Scan for the cell matching the given text and deliver its (X, Y) coordinate at center. 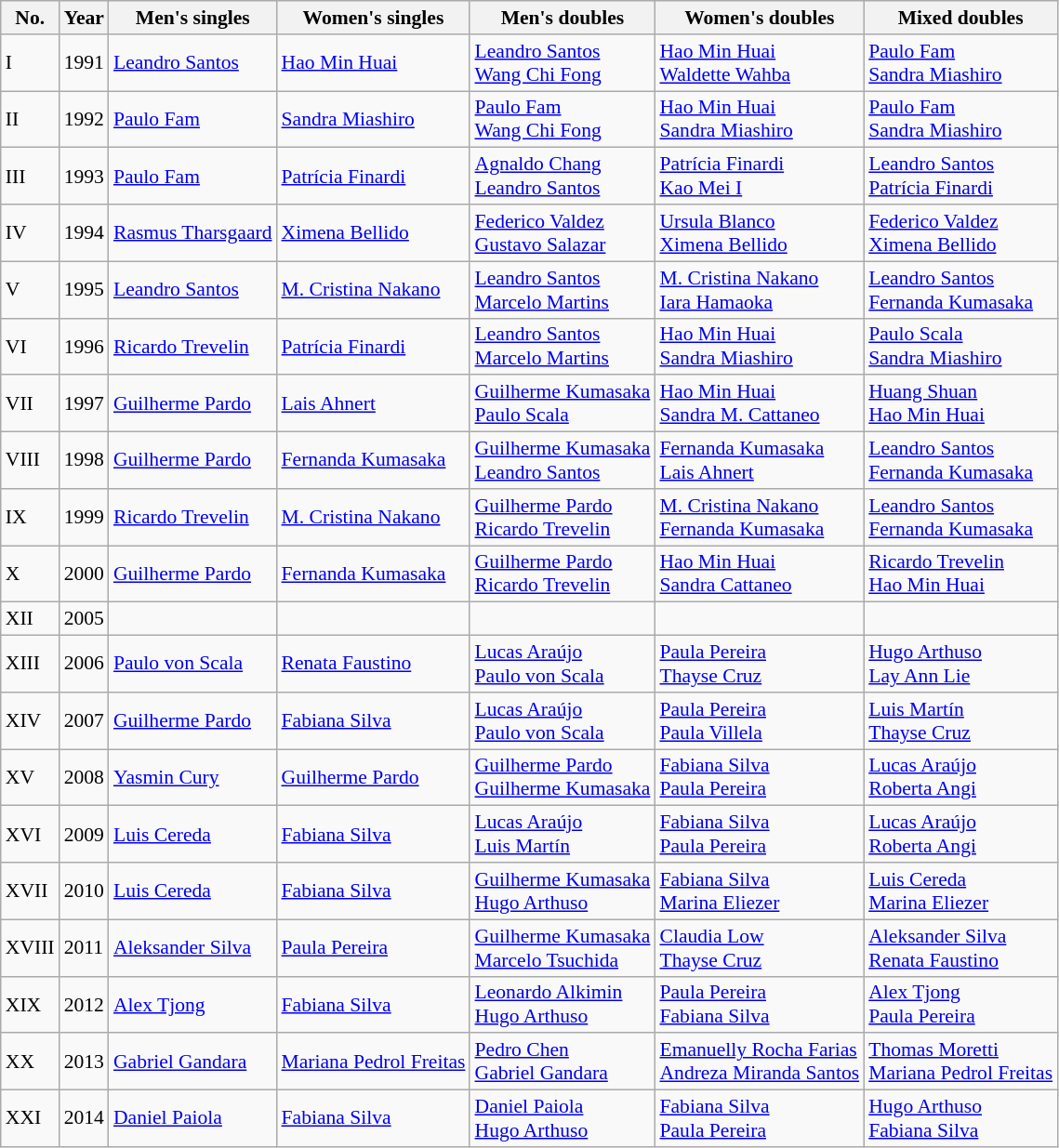
Paula Pereira (374, 948)
VII (30, 403)
Hao Min Huai Sandra Cattaneo (759, 574)
Guilherme Kumasaka Paulo Scala (562, 403)
Hao Min HuaiWaldette Wahba (759, 63)
Federico ValdezXimena Bellido (960, 232)
Claudia LowThayse Cruz (759, 948)
Daniel Paiola (193, 1119)
Sandra Miashiro (374, 119)
Emanuelly Rocha FariasAndreza Miranda Santos (759, 1062)
XV (30, 777)
Mixed doubles (960, 18)
2008 (84, 777)
Leandro SantosWang Chi Fong (562, 63)
1993 (84, 177)
2014 (84, 1119)
Luis MartínThayse Cruz (960, 721)
Women's singles (374, 18)
XIX (30, 1004)
VIII (30, 461)
Huang ShuanHao Min Huai (960, 403)
2011 (84, 948)
XXI (30, 1119)
Rasmus Tharsgaard (193, 232)
X (30, 574)
Yasmin Cury (193, 777)
Aleksander Silva (193, 948)
2007 (84, 721)
IX (30, 517)
XIV (30, 721)
Leandro SantosPatrícia Finardi (960, 177)
Paulo von Scala (193, 664)
1991 (84, 63)
Daniel PaiolaHugo Arthuso (562, 1119)
1999 (84, 517)
IV (30, 232)
No. (30, 18)
2009 (84, 835)
Guilherme KumasakaHugo Arthuso (562, 891)
1998 (84, 461)
Paula PereiraFabiana Silva (759, 1004)
Mariana Pedrol Freitas (374, 1062)
Hao Min Huai (374, 63)
XVII (30, 891)
Renata Faustino (374, 664)
1992 (84, 119)
Men's singles (193, 18)
Lais Ahnert (374, 403)
2005 (84, 619)
2000 (84, 574)
Hugo ArthusoLay Ann Lie (960, 664)
Paula PereiraPaula Villela (759, 721)
1996 (84, 346)
Ximena Bellido (374, 232)
Aleksander SilvaRenata Faustino (960, 948)
III (30, 177)
Patrícia Finardi Kao Mei I (759, 177)
Luis CeredaMarina Eliezer (960, 891)
Alex Tjong (193, 1004)
Fernanda Kumasaka Lais Ahnert (759, 461)
Ursula BlancoXimena Bellido (759, 232)
Hao Min HuaiSandra M. Cattaneo (759, 403)
2006 (84, 664)
Fabiana SilvaMarina Eliezer (759, 891)
2012 (84, 1004)
Guilherme PardoGuilherme Kumasaka (562, 777)
Men's doubles (562, 18)
Federico ValdezGustavo Salazar (562, 232)
2013 (84, 1062)
XIII (30, 664)
Leonardo AlkiminHugo Arthuso (562, 1004)
Gabriel Gandara (193, 1062)
I (30, 63)
Alex TjongPaula Pereira (960, 1004)
Ricardo Trevelin Hao Min Huai (960, 574)
Hugo ArthusoFabiana Silva (960, 1119)
1995 (84, 290)
Guilherme KumasakaMarcelo Tsuchida (562, 948)
XII (30, 619)
Paula PereiraThayse Cruz (759, 664)
M. Cristina Nakano Iara Hamaoka (759, 290)
VI (30, 346)
Year (84, 18)
Pedro ChenGabriel Gandara (562, 1062)
XX (30, 1062)
2010 (84, 891)
1997 (84, 403)
V (30, 290)
M. Cristina Nakano Fernanda Kumasaka (759, 517)
II (30, 119)
XVIII (30, 948)
Lucas AraújoLuis Martín (562, 835)
XVI (30, 835)
Thomas MorettiMariana Pedrol Freitas (960, 1062)
Guilherme KumasakaLeandro Santos (562, 461)
Paulo Fam Wang Chi Fong (562, 119)
Women's doubles (759, 18)
Agnaldo Chang Leandro Santos (562, 177)
1994 (84, 232)
Paulo Scala Sandra Miashiro (960, 346)
